Scan for the cell matching the given text and deliver its (X, Y) coordinate at center. 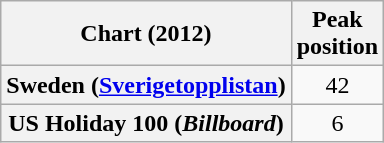
Peakposition (337, 34)
Sweden (Sverigetopplistan) (146, 85)
6 (337, 123)
Chart (2012) (146, 34)
42 (337, 85)
US Holiday 100 (Billboard) (146, 123)
